From the cell containing the given text, extract its center point as [x, y] coordinate. 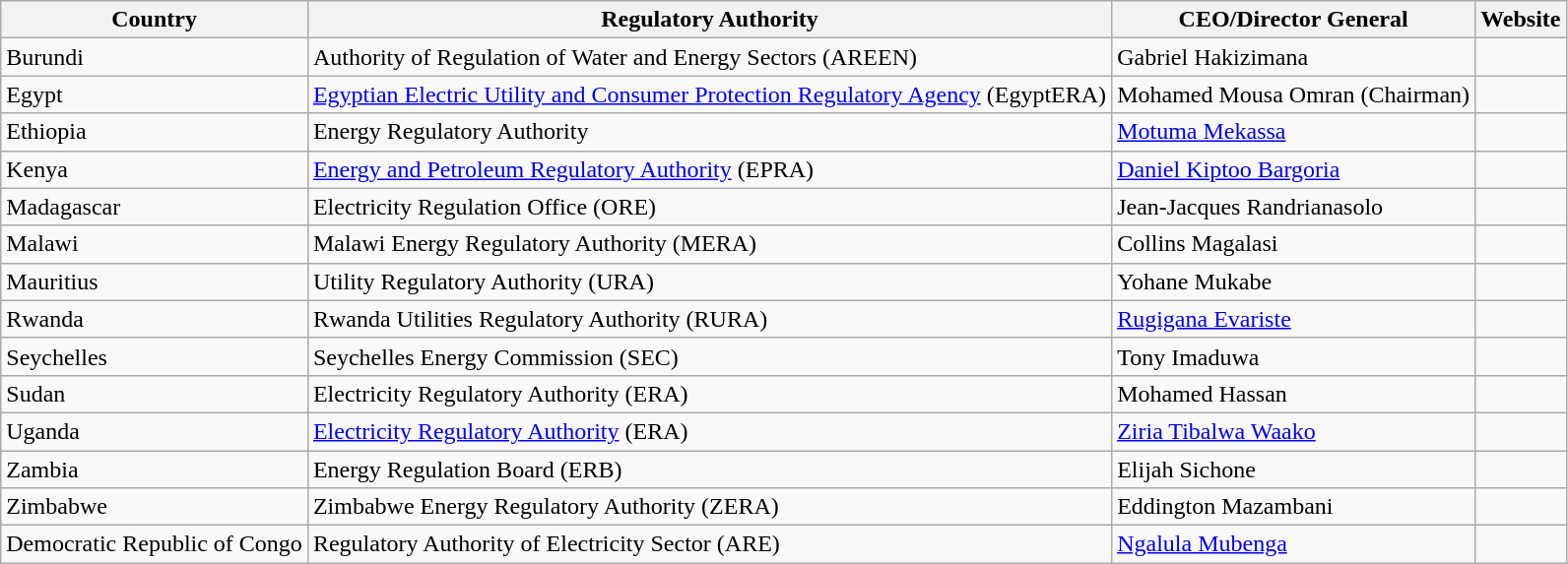
Country [155, 20]
Utility Regulatory Authority (URA) [709, 282]
Energy and Petroleum Regulatory Authority (EPRA) [709, 169]
Ethiopia [155, 132]
Rwanda Utilities Regulatory Authority (RURA) [709, 319]
CEO/Director General [1294, 20]
Electricity Regulation Office (ORE) [709, 207]
Mohamed Hassan [1294, 394]
Seychelles Energy Commission (SEC) [709, 356]
Eddington Mazambani [1294, 507]
Zimbabwe Energy Regulatory Authority (ZERA) [709, 507]
Uganda [155, 431]
Jean-Jacques Randrianasolo [1294, 207]
Daniel Kiptoo Bargoria [1294, 169]
Energy Regulation Board (ERB) [709, 470]
Motuma Mekassa [1294, 132]
Mauritius [155, 282]
Ngalula Mubenga [1294, 544]
Rwanda [155, 319]
Seychelles [155, 356]
Malawi Energy Regulatory Authority (MERA) [709, 244]
Energy Regulatory Authority [709, 132]
Mohamed Mousa Omran (Chairman) [1294, 94]
Authority of Regulation of Water and Energy Sectors (AREEN) [709, 57]
Egyptian Electric Utility and Consumer Protection Regulatory Agency (EgyptERA) [709, 94]
Yohane Mukabe [1294, 282]
Tony Imaduwa [1294, 356]
Zimbabwe [155, 507]
Collins Magalasi [1294, 244]
Ziria Tibalwa Waako [1294, 431]
Regulatory Authority [709, 20]
Rugigana Evariste [1294, 319]
Gabriel Hakizimana [1294, 57]
Burundi [155, 57]
Website [1521, 20]
Elijah Sichone [1294, 470]
Democratic Republic of Congo [155, 544]
Malawi [155, 244]
Kenya [155, 169]
Sudan [155, 394]
Zambia [155, 470]
Madagascar [155, 207]
Egypt [155, 94]
Regulatory Authority of Electricity Sector (ARE) [709, 544]
